Capture the cell that displays the provided text and extract its (X, Y) central coordinate. 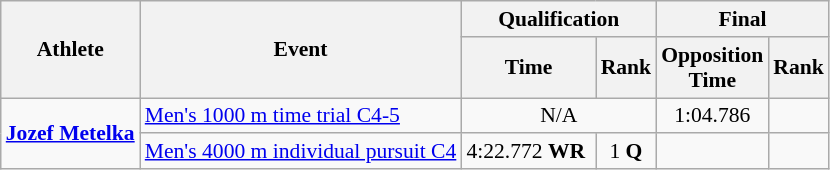
Jozef Metelka (70, 134)
1 Q (626, 152)
Men's 1000 m time trial C4-5 (301, 116)
1:04.786 (712, 116)
Time (528, 68)
Athlete (70, 50)
Event (301, 50)
Men's 4000 m individual pursuit C4 (301, 152)
Final (742, 19)
OppositionTime (712, 68)
N/A (558, 116)
4:22.772 WR (528, 152)
Qualification (558, 19)
